Provide the (X, Y) coordinate of the cell's center where the given text is located.  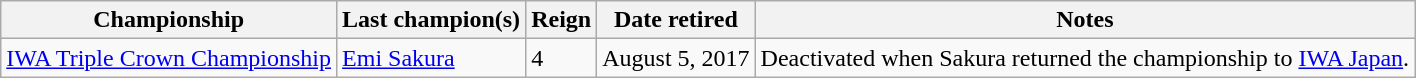
Deactivated when Sakura returned the championship to IWA Japan. (1085, 58)
August 5, 2017 (676, 58)
4 (562, 58)
Last champion(s) (432, 20)
Reign (562, 20)
Championship (169, 20)
Notes (1085, 20)
Emi Sakura (432, 58)
IWA Triple Crown Championship (169, 58)
Date retired (676, 20)
